Provide the (x, y) coordinate of the cell's center where the given text is located.  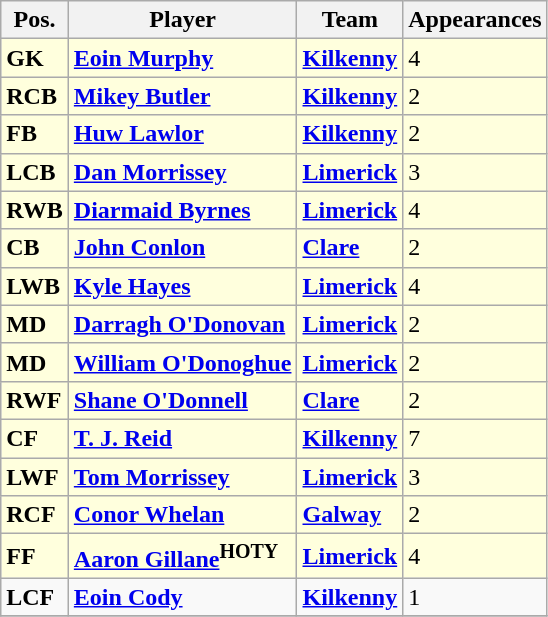
FF (35, 556)
Diarmaid Byrnes (182, 210)
John Conlon (182, 248)
Player (182, 20)
1 (475, 597)
Dan Morrissey (182, 172)
RCF (35, 515)
Aaron GillaneHOTY (182, 556)
Mikey Butler (182, 96)
LWB (35, 286)
GK (35, 58)
Conor Whelan (182, 515)
Shane O'Donnell (182, 400)
CF (35, 438)
Eoin Cody (182, 597)
William O'Donoghue (182, 362)
RWB (35, 210)
Tom Morrissey (182, 477)
LWF (35, 477)
LCB (35, 172)
Darragh O'Donovan (182, 324)
RCB (35, 96)
Galway (350, 515)
LCF (35, 597)
RWF (35, 400)
CB (35, 248)
Pos. (35, 20)
7 (475, 438)
Kyle Hayes (182, 286)
Eoin Murphy (182, 58)
Team (350, 20)
Huw Lawlor (182, 134)
T. J. Reid (182, 438)
FB (35, 134)
Appearances (475, 20)
